Provide the (x, y) coordinate of the cell's center where the given text is located.  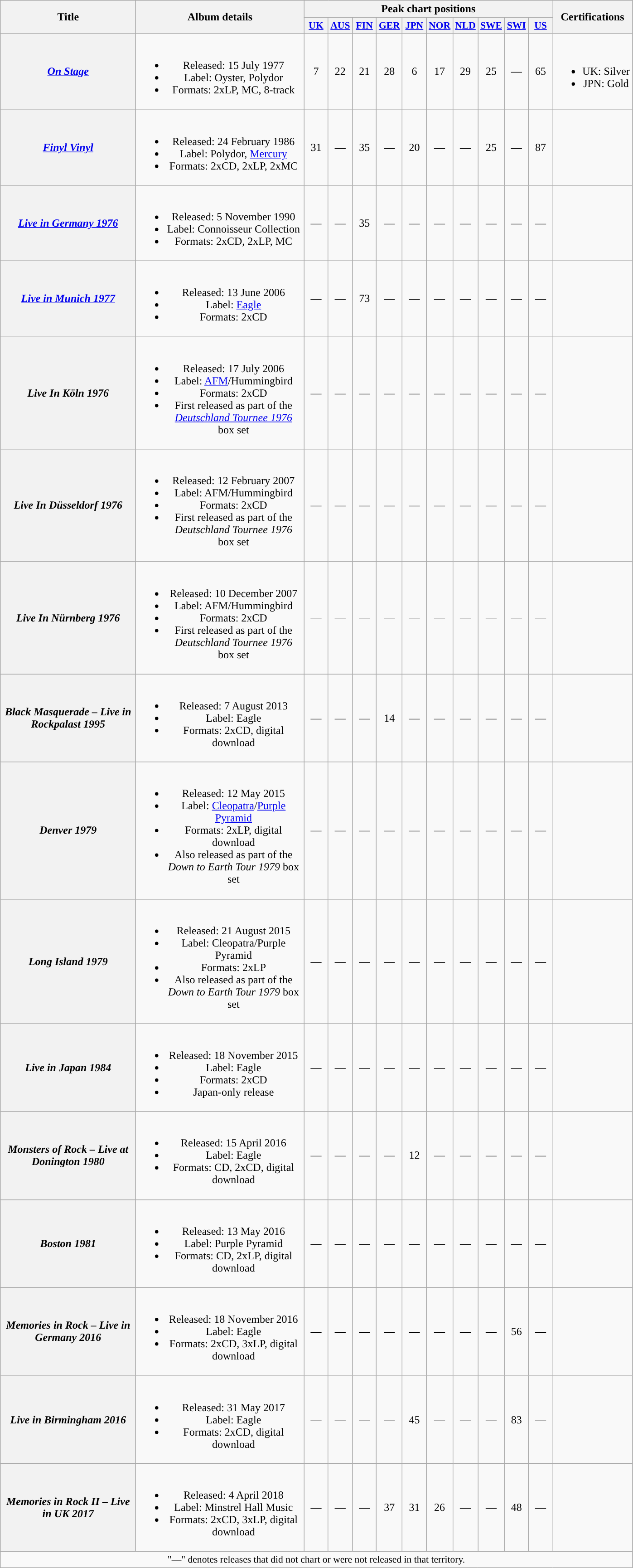
Title (68, 17)
26 (440, 1507)
Released: 18 November 2016Label: EagleFormats: 2xCD, 3xLP, digital download (220, 1331)
Released: 24 February 1986Label: Polydor, MercuryFormats: 2xCD, 2xLP, 2xMC (220, 148)
SWE (491, 26)
Live In Nürnberg 1976 (68, 618)
Album details (220, 17)
Live In Köln 1976 (68, 393)
21 (364, 72)
Boston 1981 (68, 1243)
Released: 4 April 2018Label: Minstrel Hall MusicFormats: 2xCD, 3xLP, digital download (220, 1507)
"—" denotes releases that did not chart or were not released in that territory. (316, 1559)
22 (340, 72)
12 (414, 1155)
83 (517, 1419)
FIN (364, 26)
NLD (465, 26)
Live in Munich 1977 (68, 299)
Released: 18 November 2015Label: EagleFormats: 2xCDJapan-only release (220, 1068)
17 (440, 72)
45 (414, 1419)
Released: 17 July 2006Label: AFM/HummingbirdFormats: 2xCDFirst released as part of the Deutschland Tournee 1976 box set (220, 393)
AUS (340, 26)
6 (414, 72)
UK (316, 26)
20 (414, 148)
Released: 21 August 2015Label: Cleopatra/Purple PyramidFormats: 2xLPAlso released as part of the Down to Earth Tour 1979 box set (220, 961)
29 (465, 72)
73 (364, 299)
Black Masquerade – Live in Rockpalast 1995 (68, 718)
Memories in Rock II – Live in UK 2017 (68, 1507)
Certifications (593, 17)
14 (390, 718)
Released: 15 July 1977Label: Oyster, PolydorFormats: 2xLP, MC, 8-track (220, 72)
Live in Japan 1984 (68, 1068)
Live In Düsseldorf 1976 (68, 505)
7 (316, 72)
NOR (440, 26)
Released: 12 February 2007Label: AFM/HummingbirdFormats: 2xCDFirst released as part of the Deutschland Tournee 1976 box set (220, 505)
65 (540, 72)
On Stage (68, 72)
Released: 5 November 1990Label: Connoisseur CollectionFormats: 2xCD, 2xLP, MC (220, 223)
Released: 31 May 2017Label: EagleFormats: 2xCD, digital download (220, 1419)
87 (540, 148)
Released: 15 April 2016Label: EagleFormats: CD, 2xCD, digital download (220, 1155)
GER (390, 26)
Denver 1979 (68, 830)
56 (517, 1331)
37 (390, 1507)
Released: 12 May 2015Label: Cleopatra/Purple PyramidFormats: 2xLP, digital downloadAlso released as part of the Down to Earth Tour 1979 box set (220, 830)
Released: 13 May 2016Label: Purple PyramidFormats: CD, 2xLP, digital download (220, 1243)
48 (517, 1507)
Live in Germany 1976 (68, 223)
UK: SilverJPN: Gold (593, 72)
Memories in Rock – Live in Germany 2016 (68, 1331)
Live in Birmingham 2016 (68, 1419)
Released: 10 December 2007Label: AFM/HummingbirdFormats: 2xCDFirst released as part of the Deutschland Tournee 1976 box set (220, 618)
28 (390, 72)
US (540, 26)
Monsters of Rock – Live at Donington 1980 (68, 1155)
SWI (517, 26)
Finyl Vinyl (68, 148)
Released: 13 June 2006Label: EagleFormats: 2xCD (220, 299)
Long Island 1979 (68, 961)
Peak chart positions (429, 9)
Released: 7 August 2013Label: EagleFormats: 2xCD, digital download (220, 718)
JPN (414, 26)
